Output the [X, Y] coordinate of the center of the cell containing the given text.  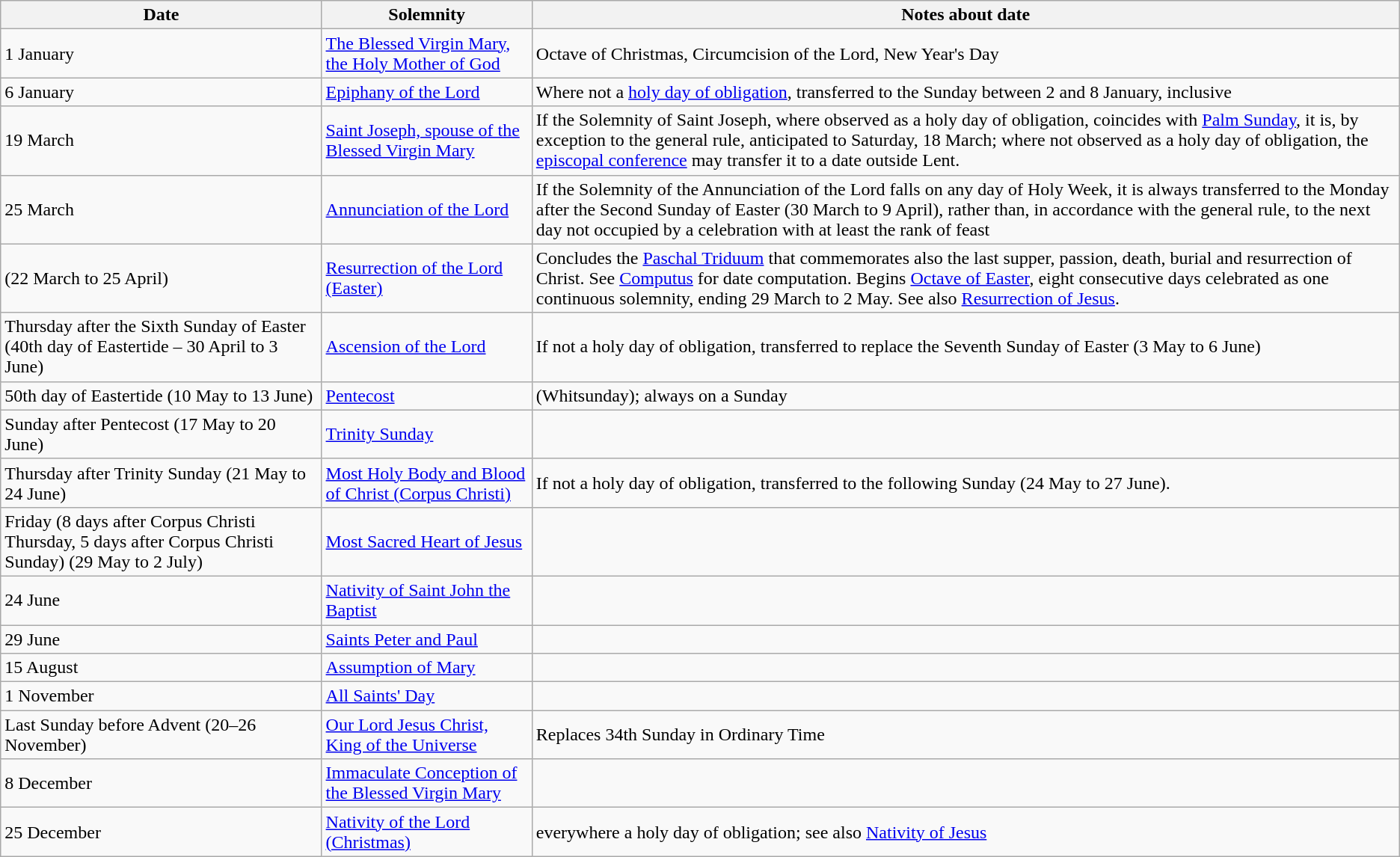
8 December [162, 784]
Thursday after the Sixth Sunday of Easter (40th day of Eastertide – 30 April to 3 June) [162, 347]
15 August [162, 668]
Resurrection of the Lord (Easter) [426, 278]
Saint Joseph, spouse of the Blessed Virgin Mary [426, 141]
Sunday after Pentecost (17 May to 20 June) [162, 434]
25 December [162, 832]
Date [162, 15]
Pentecost [426, 396]
6 January [162, 92]
If not a holy day of obligation, transferred to the following Sunday (24 May to 27 June). [965, 483]
Nativity of the Lord (Christmas) [426, 832]
Thursday after Trinity Sunday (21 May to 24 June) [162, 483]
Ascension of the Lord [426, 347]
Notes about date [965, 15]
everywhere a holy day of obligation; see also Nativity of Jesus [965, 832]
Trinity Sunday [426, 434]
Our Lord Jesus Christ, King of the Universe [426, 734]
Saints Peter and Paul [426, 639]
Solemnity [426, 15]
24 June [162, 600]
All Saints' Day [426, 696]
1 November [162, 696]
(22 March to 25 April) [162, 278]
Most Holy Body and Blood of Christ (Corpus Christi) [426, 483]
Immaculate Conception of the Blessed Virgin Mary [426, 784]
Friday (8 days after Corpus Christi Thursday, 5 days after Corpus Christi Sunday) (29 May to 2 July) [162, 541]
Nativity of Saint John the Baptist [426, 600]
Annunciation of the Lord [426, 209]
Last Sunday before Advent (20–26 November) [162, 734]
The Blessed Virgin Mary, the Holy Mother of God [426, 54]
19 March [162, 141]
1 January [162, 54]
If not a holy day of obligation, transferred to replace the Seventh Sunday of Easter (3 May to 6 June) [965, 347]
(Whitsunday); always on a Sunday [965, 396]
29 June [162, 639]
Epiphany of the Lord [426, 92]
25 March [162, 209]
Assumption of Mary [426, 668]
Replaces 34th Sunday in Ordinary Time [965, 734]
Most Sacred Heart of Jesus [426, 541]
Octave of Christmas, Circumcision of the Lord, New Year's Day [965, 54]
Where not a holy day of obligation, transferred to the Sunday between 2 and 8 January, inclusive [965, 92]
50th day of Eastertide (10 May to 13 June) [162, 396]
